From the cell containing the given text, extract its center point as [X, Y] coordinate. 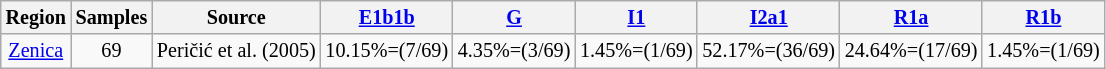
52.17%=(36/69) [768, 52]
Region [36, 18]
R1b [1043, 18]
69 [112, 52]
4.35%=(3/69) [514, 52]
E1b1b [387, 18]
Samples [112, 18]
Zenica [36, 52]
10.15%=(7/69) [387, 52]
Peričić et al. (2005) [236, 52]
I1 [636, 18]
R1a [911, 18]
I2a1 [768, 18]
Source [236, 18]
G [514, 18]
24.64%=(17/69) [911, 52]
